Pinpoint the cell where the given text exists, returning its (x, y) midpoint coordinate. 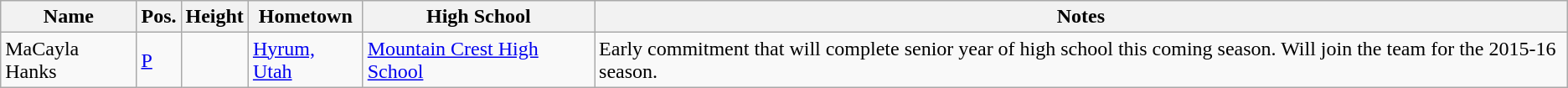
Early commitment that will complete senior year of high school this coming season. Will join the team for the 2015-16 season. (1081, 60)
MaCayla Hanks (69, 60)
P (159, 60)
Height (214, 17)
Hometown (305, 17)
Hyrum, Utah (305, 60)
Pos. (159, 17)
Mountain Crest High School (478, 60)
Notes (1081, 17)
Name (69, 17)
High School (478, 17)
